Output the [X, Y] coordinate of the center of the cell containing the given text.  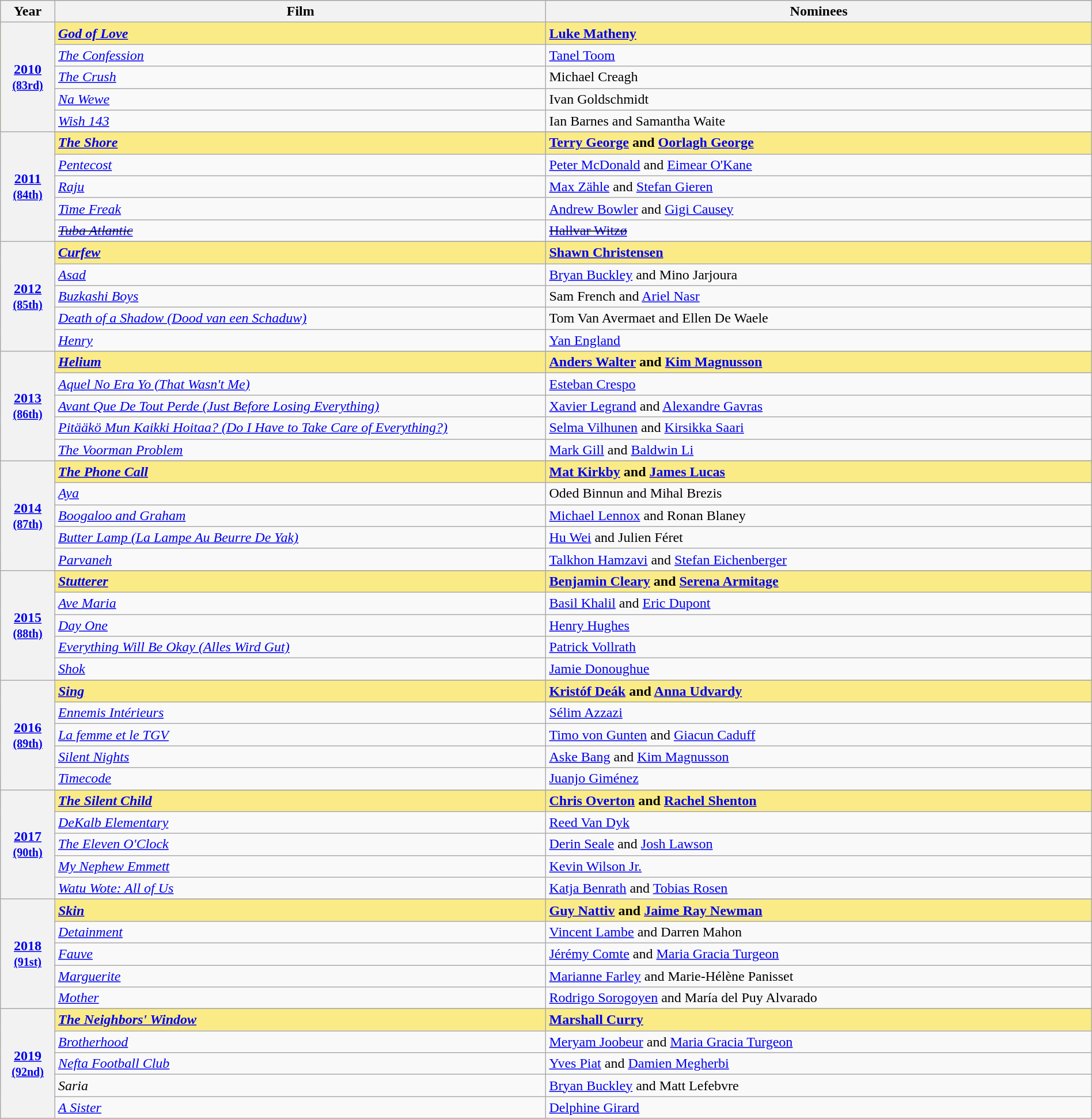
Brotherhood [301, 1042]
Boogaloo and Graham [301, 515]
Max Zähle and Stefan Gieren [819, 187]
Xavier Legrand and Alexandre Gavras [819, 406]
2017(90th) [28, 844]
Year [28, 12]
Wish 143 [301, 121]
The Crush [301, 77]
Sing [301, 691]
Hu Wei and Julien Féret [819, 537]
Ennemis Intérieurs [301, 713]
Henry Hughes [819, 625]
Guy Nattiv and Jaime Ray Newman [819, 910]
Pitääkö Mun Kaikki Hoitaa? (Do I Have to Take Care of Everything?) [301, 428]
Stutterer [301, 581]
Time Freak [301, 208]
Henry [301, 340]
Oded Binnun and Mihal Brezis [819, 494]
Terry George and Oorlagh George [819, 143]
Butter Lamp (La Lampe Au Beurre De Yak) [301, 537]
Basil Khalil and Eric Dupont [819, 603]
Ivan Goldschmidt [819, 99]
2010(83rd) [28, 77]
Chris Overton and Rachel Shenton [819, 801]
2015(88th) [28, 625]
Mat Kirkby and James Lucas [819, 472]
Shawn Christensen [819, 252]
Asad [301, 275]
2011(84th) [28, 187]
Pentecost [301, 165]
2014(87th) [28, 515]
Avant Que De Tout Perde (Just Before Losing Everything) [301, 406]
Fauve [301, 954]
Nominees [819, 12]
Death of a Shadow (Dood van een Schaduw) [301, 318]
Reed Van Dyk [819, 822]
Benjamin Cleary and Serena Armitage [819, 581]
Skin [301, 910]
Hallvar Witzø [819, 230]
Juanjo Giménez [819, 779]
Detainment [301, 932]
Luke Matheny [819, 33]
Kevin Wilson Jr. [819, 866]
Shok [301, 669]
Watu Wote: All of Us [301, 888]
Everything Will Be Okay (Alles Wird Gut) [301, 647]
The Voorman Problem [301, 450]
2012(85th) [28, 296]
Ian Barnes and Samantha Waite [819, 121]
Bryan Buckley and Mino Jarjoura [819, 275]
The Shore [301, 143]
Mother [301, 998]
The Eleven O'Clock [301, 844]
Aya [301, 494]
Jamie Donoughue [819, 669]
The Confession [301, 55]
Parvaneh [301, 559]
Tuba Atlantic [301, 230]
The Silent Child [301, 801]
The Phone Call [301, 472]
Anders Walter and Kim Magnusson [819, 362]
Helium [301, 362]
Tom Van Avermaet and Ellen De Waele [819, 318]
Rodrigo Sorogoyen and María del Puy Alvarado [819, 998]
Curfew [301, 252]
Film [301, 12]
The Neighbors' Window [301, 1020]
La femme et le TGV [301, 735]
2013(86th) [28, 406]
Michael Creagh [819, 77]
Timecode [301, 779]
A Sister [301, 1107]
Selma Vilhunen and Kirsikka Saari [819, 428]
Timo von Gunten and Giacun Caduff [819, 735]
2018(91st) [28, 954]
Aquel No Era Yo (That Wasn't Me) [301, 384]
Marguerite [301, 976]
My Nephew Emmett [301, 866]
Yan England [819, 340]
Vincent Lambe and Darren Mahon [819, 932]
Mark Gill and Baldwin Li [819, 450]
Buzkashi Boys [301, 297]
Katja Benrath and Tobias Rosen [819, 888]
Raju [301, 187]
Bryan Buckley and Matt Lefebvre [819, 1086]
Jérémy Comte and Maria Gracia Turgeon [819, 954]
Nefta Football Club [301, 1064]
Marianne Farley and Marie-Hélène Panisset [819, 976]
Tanel Toom [819, 55]
Michael Lennox and Ronan Blaney [819, 515]
God of Love [301, 33]
Day One [301, 625]
Andrew Bowler and Gigi Causey [819, 208]
Peter McDonald and Eimear O'Kane [819, 165]
Kristóf Deák and Anna Udvardy [819, 691]
Esteban Crespo [819, 384]
Talkhon Hamzavi and Stefan Eichenberger [819, 559]
2019 (92nd) [28, 1064]
Delphine Girard [819, 1107]
Patrick Vollrath [819, 647]
Ave Maria [301, 603]
Aske Bang and Kim Magnusson [819, 757]
Sélim Azzazi [819, 713]
Marshall Curry [819, 1020]
Sam French and Ariel Nasr [819, 297]
Derin Seale and Josh Lawson [819, 844]
Meryam Joobeur and Maria Gracia Turgeon [819, 1042]
Saria [301, 1086]
Silent Nights [301, 757]
DeKalb Elementary [301, 822]
Na Wewe [301, 99]
2016(89th) [28, 735]
Yves Piat and Damien Megherbi [819, 1064]
